Capture the cell that displays the provided text and extract its [x, y] central coordinate. 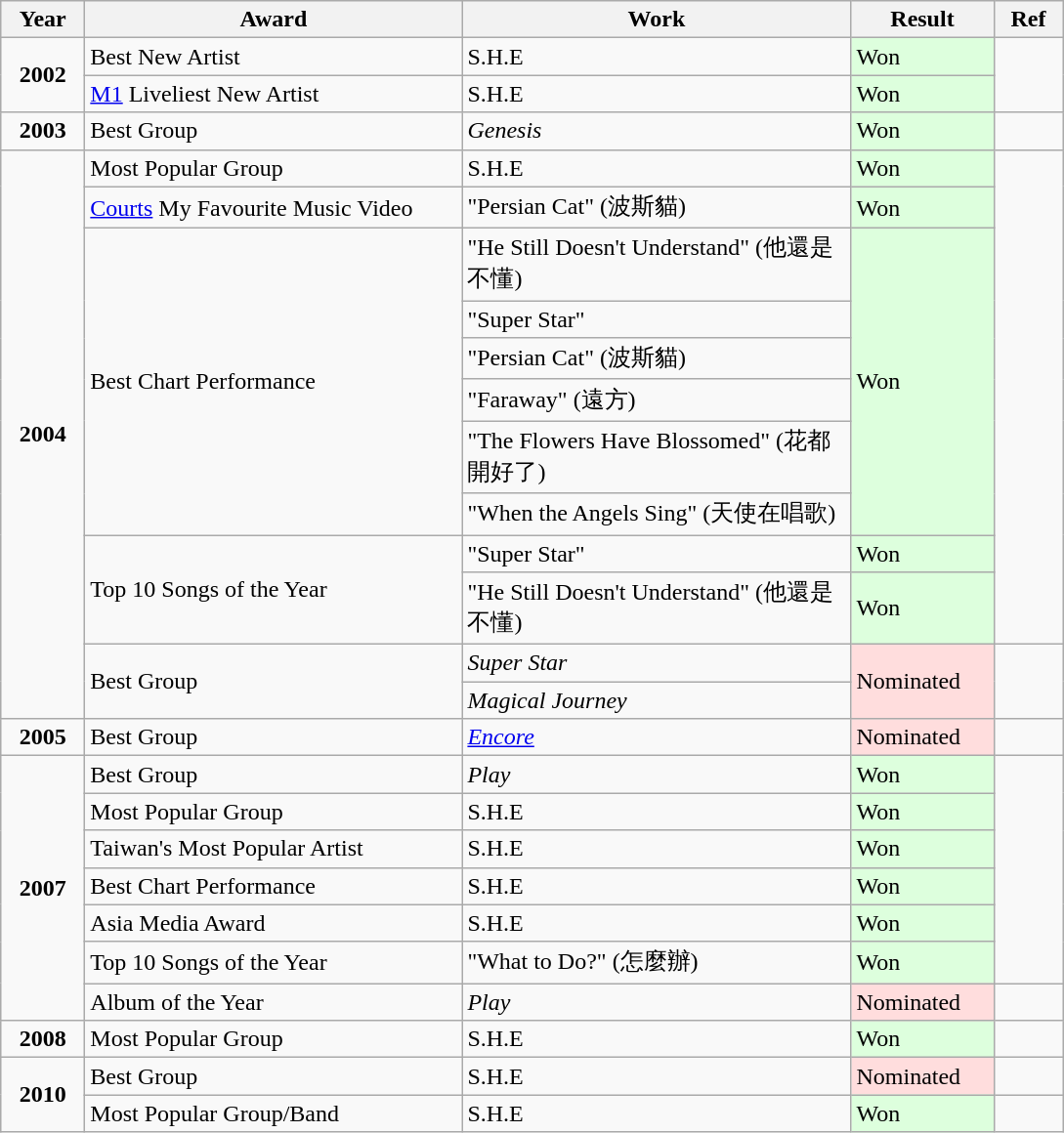
"When the Angels Sing" (天使在唱歌) [657, 514]
Album of the Year [274, 1002]
Magical Journey [657, 700]
Asia Media Award [274, 923]
2010 [43, 1095]
Result [922, 20]
Year [43, 20]
"What to Do?" (怎麼辦) [657, 963]
Genesis [657, 131]
Taiwan's Most Popular Artist [274, 849]
Award [274, 20]
"Faraway" (遠方) [657, 400]
2002 [43, 75]
M1 Liveliest New Artist [274, 94]
2004 [43, 434]
"The Flowers Have Blossomed" (花都開好了) [657, 457]
Super Star [657, 663]
Encore [657, 737]
2003 [43, 131]
Courts My Favourite Music Video [274, 207]
Best New Artist [274, 57]
Work [657, 20]
2007 [43, 889]
Ref [1028, 20]
Most Popular Group/Band [274, 1113]
2005 [43, 737]
2008 [43, 1039]
